For the text-containing cell, return its midpoint in [X, Y] coordinate format. 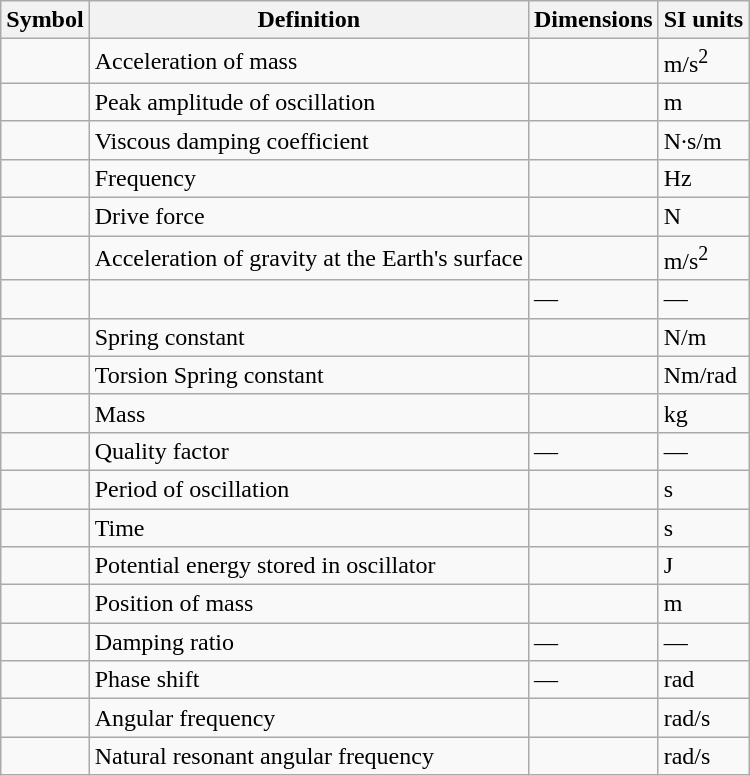
rad [703, 680]
Dimensions [593, 20]
Phase shift [308, 680]
Viscous damping coefficient [308, 140]
Symbol [45, 20]
J [703, 566]
Nm/rad [703, 375]
Damping ratio [308, 642]
Drive force [308, 217]
Definition [308, 20]
Period of oscillation [308, 489]
Mass [308, 413]
Acceleration of gravity at the Earth's surface [308, 258]
Potential energy stored in oscillator [308, 566]
Acceleration of mass [308, 62]
Peak amplitude of oscillation [308, 102]
Angular frequency [308, 718]
Natural resonant angular frequency [308, 756]
kg [703, 413]
Quality factor [308, 451]
Torsion Spring constant [308, 375]
Frequency [308, 178]
Time [308, 528]
N/m [703, 337]
SI units [703, 20]
Position of mass [308, 604]
Hz [703, 178]
Spring constant [308, 337]
N [703, 217]
N·s/m [703, 140]
